Output the [x, y] coordinate of the center of the cell containing the given text.  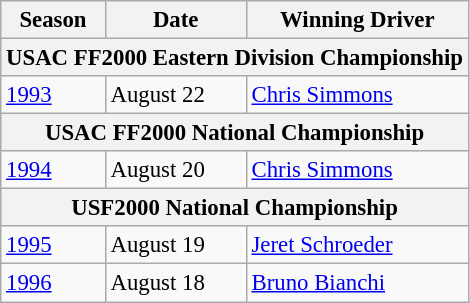
USF2000 National Championship [235, 208]
Bruno Bianchi [357, 283]
Jeret Schroeder [357, 245]
1994 [53, 170]
1993 [53, 95]
August 18 [176, 283]
Season [53, 20]
USAC FF2000 Eastern Division Championship [235, 58]
1996 [53, 283]
August 20 [176, 170]
1995 [53, 245]
USAC FF2000 National Championship [235, 133]
August 22 [176, 95]
Winning Driver [357, 20]
Date [176, 20]
August 19 [176, 245]
